Find where the given text appears and provide that cell's center as [x, y] coordinate. 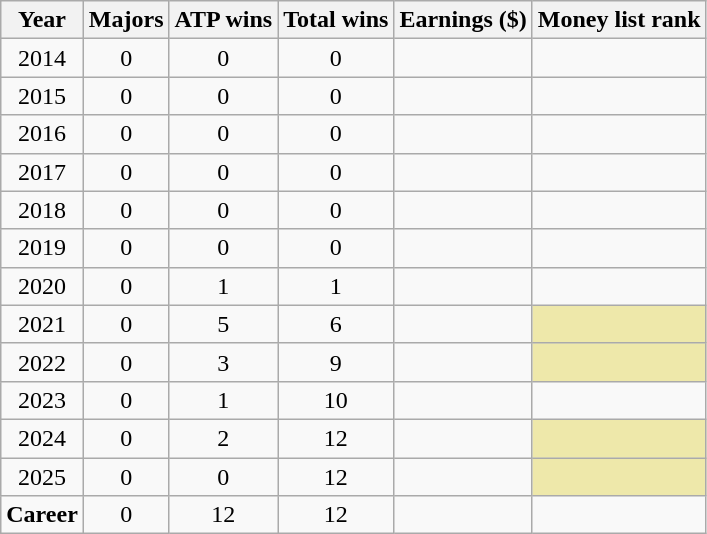
2020 [42, 286]
Earnings ($) [463, 20]
2022 [42, 362]
2023 [42, 400]
2025 [42, 477]
Year [42, 20]
2015 [42, 96]
2018 [42, 210]
2019 [42, 248]
Career [42, 515]
2021 [42, 324]
2017 [42, 172]
Money list rank [619, 20]
10 [336, 400]
9 [336, 362]
2024 [42, 438]
5 [224, 324]
Majors [126, 20]
2 [224, 438]
3 [224, 362]
Total wins [336, 20]
2014 [42, 58]
2016 [42, 134]
ATP wins [224, 20]
6 [336, 324]
